Identify which cell holds the provided text, then report its (X, Y) central coordinate. 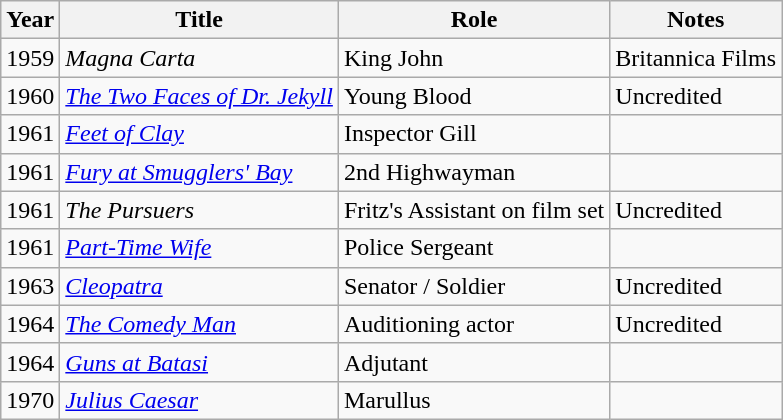
Fritz's Assistant on film set (474, 210)
Britannica Films (696, 58)
The Pursuers (200, 210)
Cleopatra (200, 286)
Auditioning actor (474, 324)
King John (474, 58)
Inspector Gill (474, 134)
Fury at Smugglers' Bay (200, 172)
The Comedy Man (200, 324)
Julius Caesar (200, 400)
The Two Faces of Dr. Jekyll (200, 96)
Guns at Batasi (200, 362)
Police Sergeant (474, 248)
1963 (30, 286)
Adjutant (474, 362)
Magna Carta (200, 58)
Role (474, 20)
Part-Time Wife (200, 248)
1959 (30, 58)
Senator / Soldier (474, 286)
1970 (30, 400)
Title (200, 20)
Notes (696, 20)
Marullus (474, 400)
Year (30, 20)
Feet of Clay (200, 134)
Young Blood (474, 96)
1960 (30, 96)
2nd Highwayman (474, 172)
